Search for the cell housing the specified text and yield its (x, y) center coordinate. 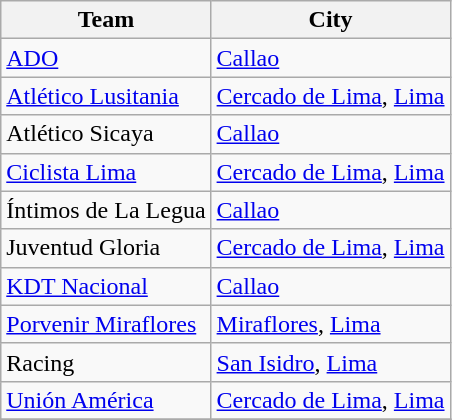
Unión América (106, 400)
Miraflores, Lima (330, 324)
Atlético Lusitania (106, 96)
Racing (106, 362)
KDT Nacional (106, 286)
Team (106, 20)
City (330, 20)
San Isidro, Lima (330, 362)
Íntimos de La Legua (106, 210)
Atlético Sicaya (106, 134)
Porvenir Miraflores (106, 324)
Juventud Gloria (106, 248)
Ciclista Lima (106, 172)
ADO (106, 58)
